Return the [X, Y] coordinate for the center point of the cell that contains the specified text.  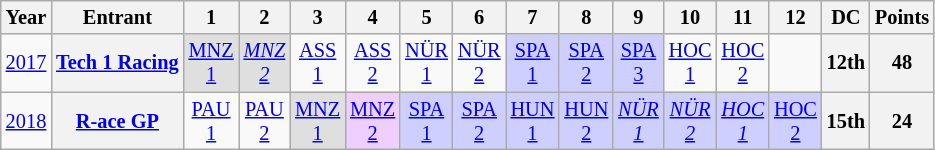
15th [846, 121]
Tech 1 Racing [117, 63]
3 [318, 17]
48 [902, 63]
6 [480, 17]
PAU2 [265, 121]
11 [742, 17]
8 [586, 17]
ASS1 [318, 63]
12th [846, 63]
HUN1 [533, 121]
Points [902, 17]
Entrant [117, 17]
DC [846, 17]
7 [533, 17]
HUN2 [586, 121]
SPA3 [638, 63]
2018 [26, 121]
R-ace GP [117, 121]
PAU1 [212, 121]
10 [690, 17]
12 [796, 17]
1 [212, 17]
24 [902, 121]
2 [265, 17]
Year [26, 17]
5 [426, 17]
4 [372, 17]
ASS2 [372, 63]
9 [638, 17]
2017 [26, 63]
